Find where the given text appears and provide that cell's center as [X, Y] coordinate. 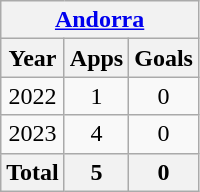
Total [33, 172]
Goals [164, 58]
1 [96, 96]
Andorra [100, 20]
4 [96, 134]
Year [33, 58]
2023 [33, 134]
Apps [96, 58]
2022 [33, 96]
5 [96, 172]
